Return the (X, Y) coordinate for the center point of the cell that contains the specified text.  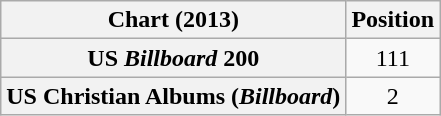
US Christian Albums (Billboard) (174, 96)
Chart (2013) (174, 20)
2 (393, 96)
Position (393, 20)
111 (393, 58)
US Billboard 200 (174, 58)
